Output the (x, y) coordinate of the center of the cell containing the given text.  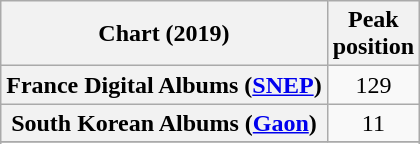
Peakposition (373, 34)
11 (373, 123)
Chart (2019) (164, 34)
France Digital Albums (SNEP) (164, 85)
South Korean Albums (Gaon) (164, 123)
129 (373, 85)
